Find where the given text appears and provide that cell's center as [X, Y] coordinate. 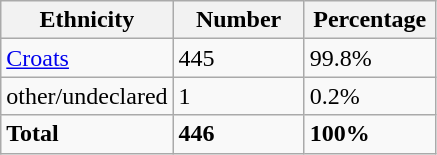
0.2% [370, 96]
other/undeclared [87, 96]
446 [238, 134]
Percentage [370, 20]
Croats [87, 58]
Total [87, 134]
Number [238, 20]
99.8% [370, 58]
Ethnicity [87, 20]
1 [238, 96]
100% [370, 134]
445 [238, 58]
